Return the [X, Y] coordinate for the center point of the cell that contains the specified text.  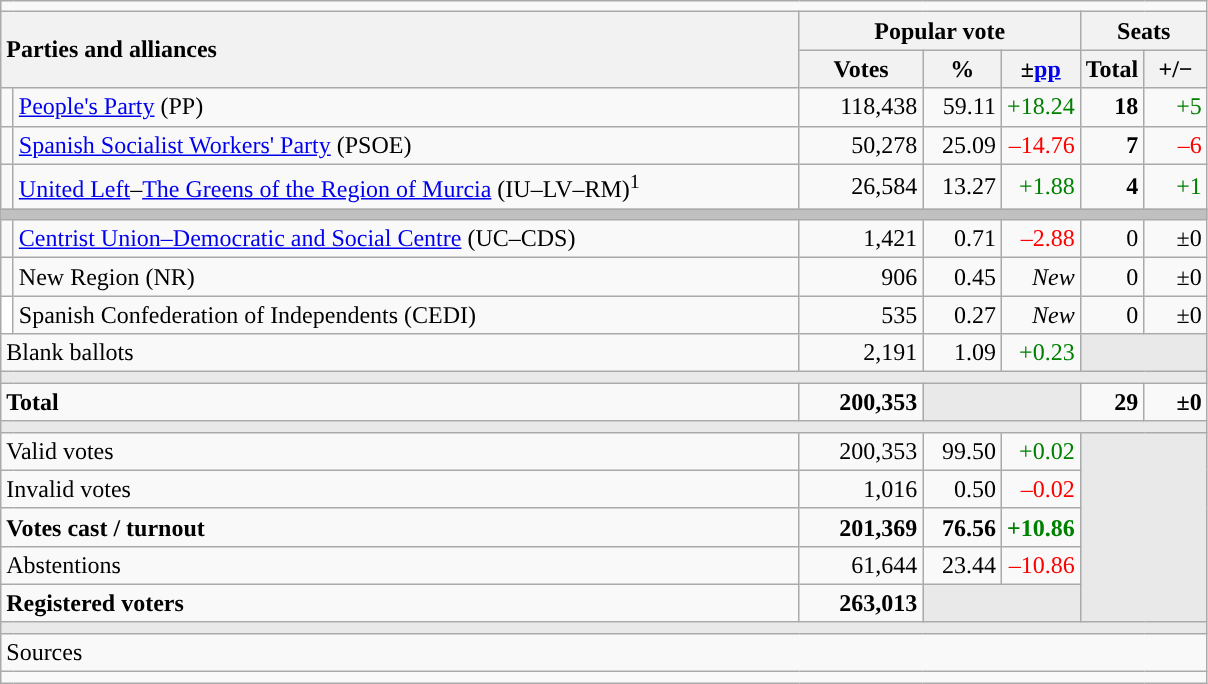
Popular vote [940, 31]
Votes [861, 69]
1,016 [861, 489]
+/− [1176, 69]
50,278 [861, 145]
Seats [1144, 31]
535 [861, 315]
Spanish Confederation of Independents (CEDI) [406, 315]
Abstentions [400, 565]
Spanish Socialist Workers' Party (PSOE) [406, 145]
–2.88 [1040, 239]
+18.24 [1040, 107]
7 [1112, 145]
4 [1112, 186]
±pp [1040, 69]
Votes cast / turnout [400, 527]
Invalid votes [400, 489]
Centrist Union–Democratic and Social Centre (UC–CDS) [406, 239]
0.71 [962, 239]
59.11 [962, 107]
23.44 [962, 565]
Sources [604, 652]
+0.23 [1040, 353]
26,584 [861, 186]
0.45 [962, 277]
–10.86 [1040, 565]
–6 [1176, 145]
+5 [1176, 107]
29 [1112, 402]
+0.02 [1040, 451]
1,421 [861, 239]
Parties and alliances [400, 50]
76.56 [962, 527]
25.09 [962, 145]
1.09 [962, 353]
0.27 [962, 315]
+10.86 [1040, 527]
United Left–The Greens of the Region of Murcia (IU–LV–RM)1 [406, 186]
–14.76 [1040, 145]
2,191 [861, 353]
263,013 [861, 603]
–0.02 [1040, 489]
+1.88 [1040, 186]
+1 [1176, 186]
Registered voters [400, 603]
0.50 [962, 489]
201,369 [861, 527]
% [962, 69]
18 [1112, 107]
61,644 [861, 565]
Valid votes [400, 451]
New Region (NR) [406, 277]
Blank ballots [400, 353]
People's Party (PP) [406, 107]
906 [861, 277]
13.27 [962, 186]
118,438 [861, 107]
99.50 [962, 451]
